Detect which cell encompasses the target text, then output its [x, y] center coordinate. 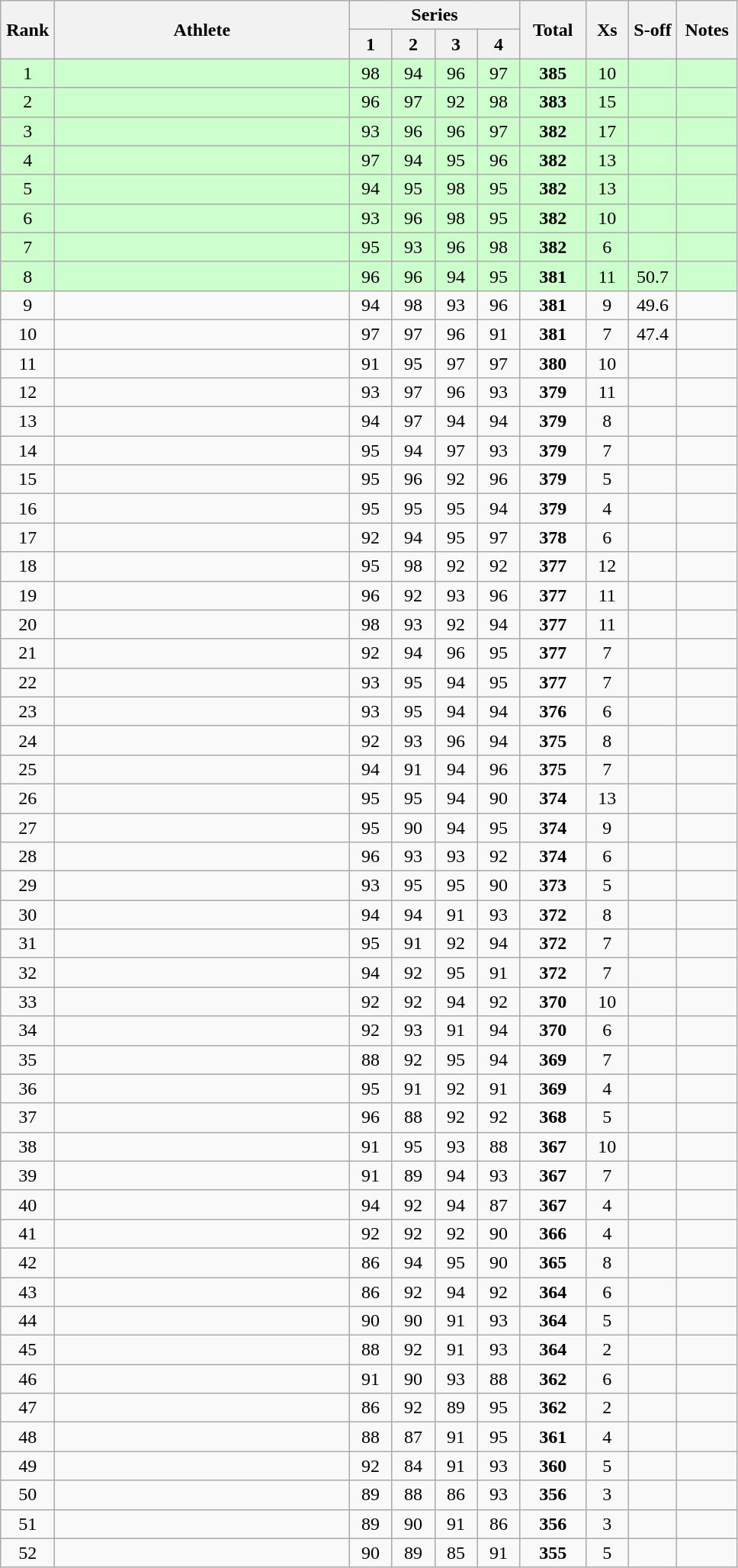
25 [27, 769]
383 [553, 102]
84 [413, 1466]
20 [27, 624]
373 [553, 886]
361 [553, 1437]
37 [27, 1117]
Total [553, 30]
52 [27, 1553]
366 [553, 1233]
380 [553, 364]
47.4 [653, 334]
51 [27, 1524]
378 [553, 537]
48 [27, 1437]
16 [27, 508]
49 [27, 1466]
23 [27, 711]
Athlete [202, 30]
35 [27, 1060]
385 [553, 73]
14 [27, 451]
368 [553, 1117]
360 [553, 1466]
41 [27, 1233]
21 [27, 653]
32 [27, 973]
49.6 [653, 305]
38 [27, 1146]
376 [553, 711]
39 [27, 1175]
28 [27, 857]
30 [27, 915]
27 [27, 827]
44 [27, 1321]
36 [27, 1089]
S-off [653, 30]
Rank [27, 30]
Xs [607, 30]
29 [27, 886]
Series [435, 15]
26 [27, 798]
47 [27, 1408]
85 [456, 1553]
40 [27, 1204]
50 [27, 1495]
46 [27, 1379]
43 [27, 1292]
42 [27, 1262]
19 [27, 595]
24 [27, 740]
33 [27, 1002]
50.7 [653, 276]
45 [27, 1350]
18 [27, 566]
355 [553, 1553]
365 [553, 1262]
Notes [708, 30]
22 [27, 682]
31 [27, 944]
34 [27, 1031]
